Return [X, Y] of the center of cell containing provided text 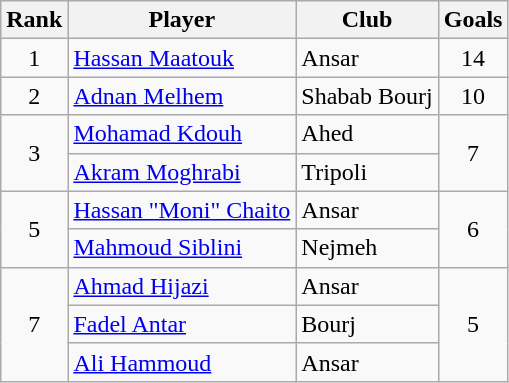
1 [34, 58]
Akram Moghrabi [182, 172]
Mohamad Kdouh [182, 134]
Nejmeh [367, 248]
2 [34, 96]
Rank [34, 20]
14 [473, 58]
Adnan Melhem [182, 96]
10 [473, 96]
Player [182, 20]
Tripoli [367, 172]
Goals [473, 20]
Hassan "Moni" Chaito [182, 210]
Ali Hammoud [182, 362]
Fadel Antar [182, 324]
Bourj [367, 324]
Hassan Maatouk [182, 58]
Ahed [367, 134]
6 [473, 229]
Shabab Bourj [367, 96]
Club [367, 20]
Mahmoud Siblini [182, 248]
3 [34, 153]
Ahmad Hijazi [182, 286]
